Scan for the cell matching the given text and deliver its (x, y) coordinate at center. 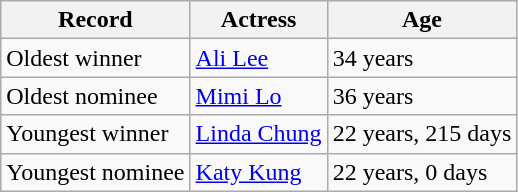
Youngest winner (96, 134)
22 years, 0 days (422, 172)
36 years (422, 96)
22 years, 215 days (422, 134)
Oldest nominee (96, 96)
34 years (422, 58)
Ali Lee (258, 58)
Actress (258, 20)
Katy Kung (258, 172)
Youngest nominee (96, 172)
Oldest winner (96, 58)
Mimi Lo (258, 96)
Linda Chung (258, 134)
Record (96, 20)
Age (422, 20)
